Locate the cell with the specified text and output its [x, y] center coordinate. 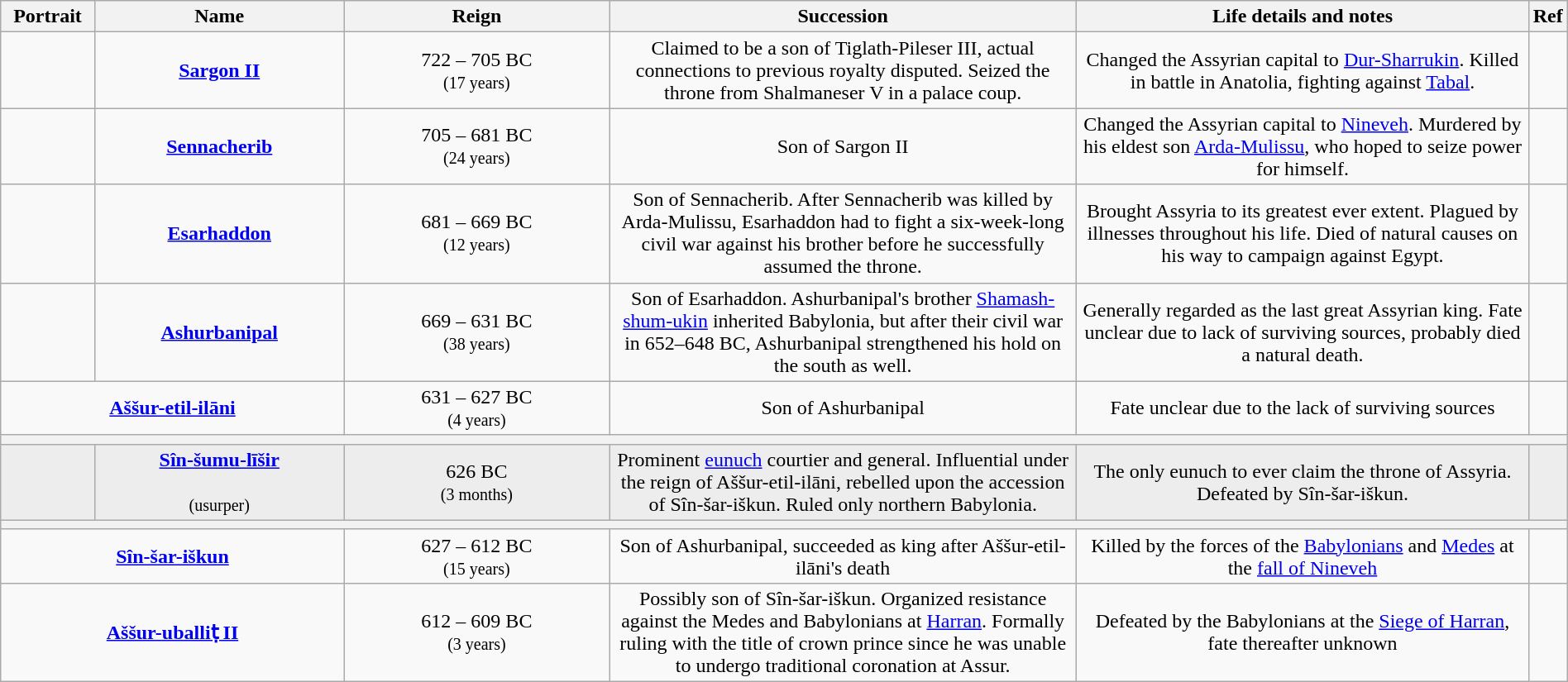
Sîn-šumu-līšir(usurper) [219, 482]
627 – 612 BC(15 years) [476, 556]
631 – 627 BC(4 years) [476, 408]
Son of Ashurbanipal, succeeded as king after Aššur-etil-ilāni's death [842, 556]
Life details and notes [1303, 17]
Ref [1548, 17]
669 – 631 BC(38 years) [476, 332]
Changed the Assyrian capital to Dur-Sharrukin. Killed in battle in Anatolia, fighting against Tabal. [1303, 70]
Brought Assyria to its greatest ever extent. Plagued by illnesses throughout his life. Died of natural causes on his way to campaign against Egypt. [1303, 233]
Portrait [48, 17]
The only eunuch to ever claim the throne of Assyria. Defeated by Sîn-šar-iškun. [1303, 482]
722 – 705 BC(17 years) [476, 70]
Changed the Assyrian capital to Nineveh. Murdered by his eldest son Arda-Mulissu, who hoped to seize power for himself. [1303, 146]
Succession [842, 17]
Killed by the forces of the Babylonians and Medes at the fall of Nineveh [1303, 556]
Name [219, 17]
Generally regarded as the last great Assyrian king. Fate unclear due to lack of surviving sources, probably died a natural death. [1303, 332]
Defeated by the Babylonians at the Siege of Harran, fate thereafter unknown [1303, 632]
Sargon II [219, 70]
Claimed to be a son of Tiglath-Pileser III, actual connections to previous royalty disputed. Seized the throne from Shalmaneser V in a palace coup. [842, 70]
Fate unclear due to the lack of surviving sources [1303, 408]
Reign [476, 17]
626 BC(3 months) [476, 482]
705 – 681 BC(24 years) [476, 146]
681 – 669 BC(12 years) [476, 233]
Esarhaddon [219, 233]
Aššur-uballiṭ II [173, 632]
Son of Sargon II [842, 146]
Ashurbanipal [219, 332]
612 – 609 BC(3 years) [476, 632]
Aššur-etil-ilāni [173, 408]
Son of Ashurbanipal [842, 408]
Sîn-šar-iškun [173, 556]
Sennacherib [219, 146]
